Search for the cell housing the specified text and yield its [x, y] center coordinate. 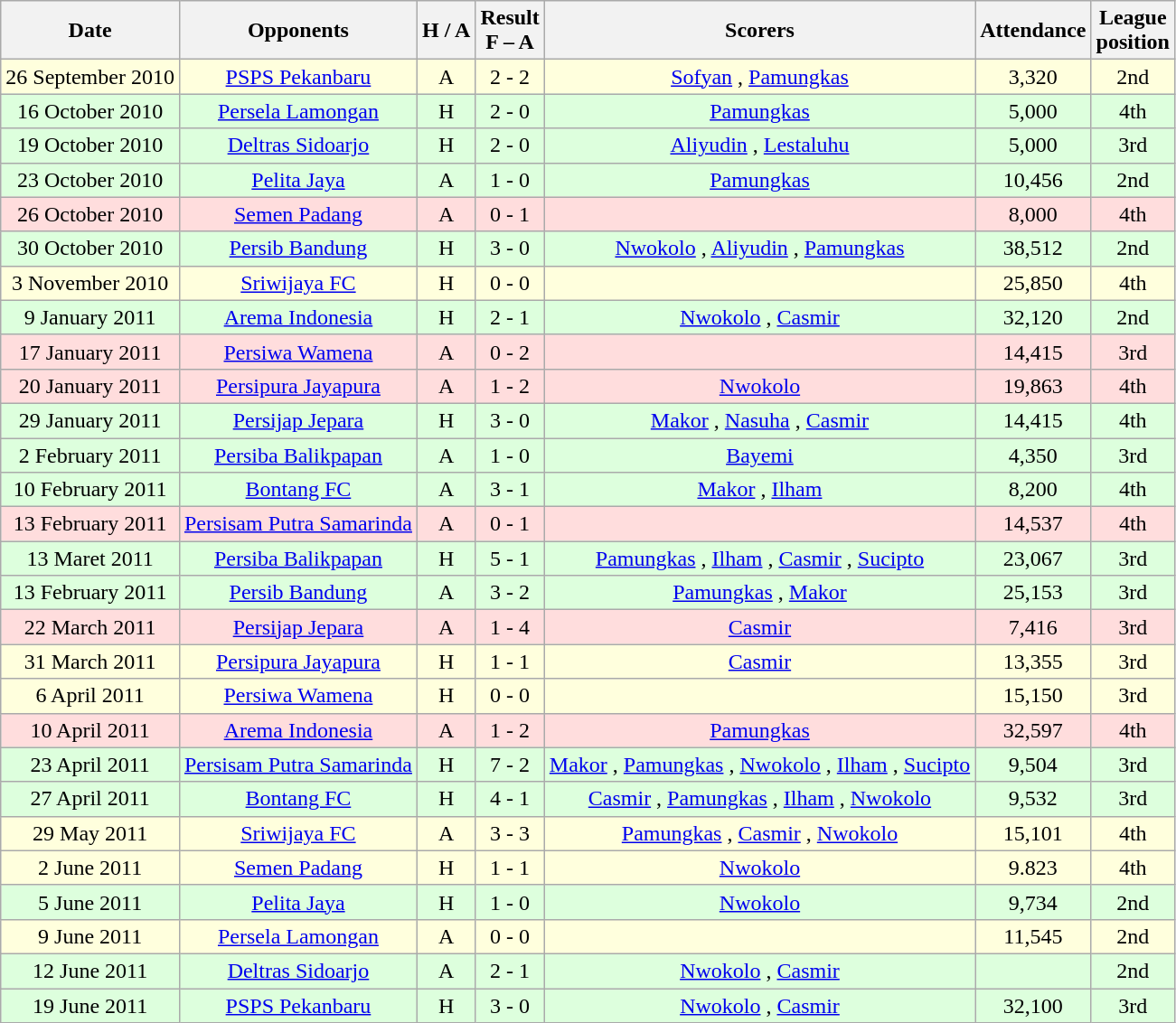
15,101 [1033, 833]
Date [90, 31]
Attendance [1033, 31]
8,000 [1033, 214]
Casmir , Pamungkas , Ilham , Nwokolo [759, 799]
27 April 2011 [90, 799]
6 April 2011 [90, 696]
9 January 2011 [90, 317]
7,416 [1033, 627]
Nwokolo , Aliyudin , Pamungkas [759, 249]
Sofyan , Pamungkas [759, 77]
4,350 [1033, 455]
25,850 [1033, 283]
3 - 2 [510, 593]
11,545 [1033, 936]
2 - 2 [510, 77]
14,537 [1033, 524]
19 October 2010 [90, 145]
30 October 2010 [90, 249]
10 April 2011 [90, 730]
13,355 [1033, 662]
Opponents [298, 31]
Pamungkas , Casmir , Nwokolo [759, 833]
23,067 [1033, 558]
9,532 [1033, 799]
26 October 2010 [90, 214]
1 - 4 [510, 627]
10 February 2011 [90, 490]
Pamungkas , Ilham , Casmir , Sucipto [759, 558]
3 - 3 [510, 833]
15,150 [1033, 696]
3 - 1 [510, 490]
3 November 2010 [90, 283]
25,153 [1033, 593]
Scorers [759, 31]
23 October 2010 [90, 180]
32,120 [1033, 317]
38,512 [1033, 249]
12 June 2011 [90, 971]
22 March 2011 [90, 627]
5 - 1 [510, 558]
26 September 2010 [90, 77]
8,200 [1033, 490]
0 - 2 [510, 352]
10,456 [1033, 180]
29 May 2011 [90, 833]
Makor , Pamungkas , Nwokolo , Ilham , Sucipto [759, 765]
9,504 [1033, 765]
Leagueposition [1133, 31]
Makor , Ilham [759, 490]
ResultF – A [510, 31]
Makor , Nasuha , Casmir [759, 420]
Aliyudin , Lestaluhu [759, 145]
13 Maret 2011 [90, 558]
2 June 2011 [90, 868]
20 January 2011 [90, 386]
Bayemi [759, 455]
29 January 2011 [90, 420]
9 June 2011 [90, 936]
32,100 [1033, 1006]
3,320 [1033, 77]
9.823 [1033, 868]
17 January 2011 [90, 352]
5 June 2011 [90, 902]
2 February 2011 [90, 455]
31 March 2011 [90, 662]
7 - 2 [510, 765]
Pamungkas , Makor [759, 593]
19,863 [1033, 386]
19 June 2011 [90, 1006]
H / A [446, 31]
23 April 2011 [90, 765]
32,597 [1033, 730]
4 - 1 [510, 799]
9,734 [1033, 902]
16 October 2010 [90, 111]
